For the text-containing cell, return its midpoint in (x, y) coordinate format. 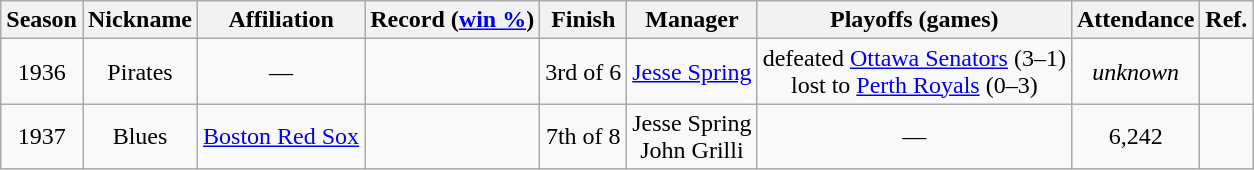
1936 (42, 72)
Affiliation (282, 20)
Attendance (1135, 20)
Playoffs (games) (914, 20)
3rd of 6 (584, 72)
Jesse Spring (692, 72)
1937 (42, 136)
Jesse SpringJohn Grilli (692, 136)
Boston Red Sox (282, 136)
Blues (140, 136)
defeated Ottawa Senators (3–1)lost to Perth Royals (0–3) (914, 72)
Nickname (140, 20)
Ref. (1226, 20)
Pirates (140, 72)
Finish (584, 20)
Season (42, 20)
Record (win %) (452, 20)
Manager (692, 20)
7th of 8 (584, 136)
6,242 (1135, 136)
unknown (1135, 72)
